Identify which cell holds the provided text, then report its [X, Y] central coordinate. 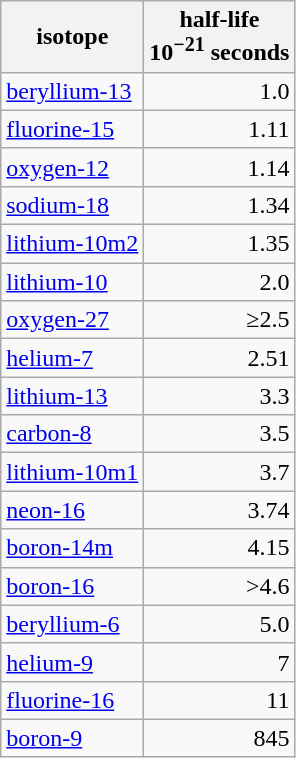
1.34 [220, 205]
beryllium-6 [72, 624]
lithium-10m2 [72, 244]
3.7 [220, 472]
helium-7 [72, 358]
1.14 [220, 167]
3.3 [220, 396]
3.5 [220, 434]
7 [220, 662]
1.11 [220, 129]
845 [220, 738]
neon-16 [72, 510]
fluorine-16 [72, 700]
1.35 [220, 244]
≥2.5 [220, 320]
oxygen-27 [72, 320]
3.74 [220, 510]
5.0 [220, 624]
lithium-13 [72, 396]
2.51 [220, 358]
4.15 [220, 548]
boron-14m [72, 548]
oxygen-12 [72, 167]
lithium-10 [72, 282]
boron-9 [72, 738]
fluorine-15 [72, 129]
1.0 [220, 91]
lithium-10m1 [72, 472]
11 [220, 700]
boron-16 [72, 586]
>4.6 [220, 586]
isotope [72, 37]
sodium-18 [72, 205]
half-life10−21 seconds [220, 37]
carbon-8 [72, 434]
beryllium-13 [72, 91]
helium-9 [72, 662]
2.0 [220, 282]
